Output the [x, y] coordinate of the center of the cell containing the given text.  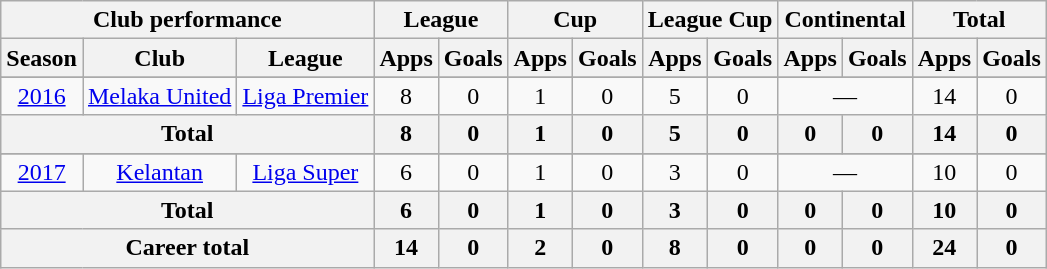
2017 [42, 172]
Career total [188, 248]
Kelantan [159, 172]
Club [159, 58]
Liga Super [306, 172]
Liga Premier [306, 96]
League Cup [710, 20]
Cup [575, 20]
Club performance [188, 20]
24 [944, 248]
2 [540, 248]
Melaka United [159, 96]
Season [42, 58]
Continental [845, 20]
2016 [42, 96]
